For the text-containing cell, return its midpoint in (X, Y) coordinate format. 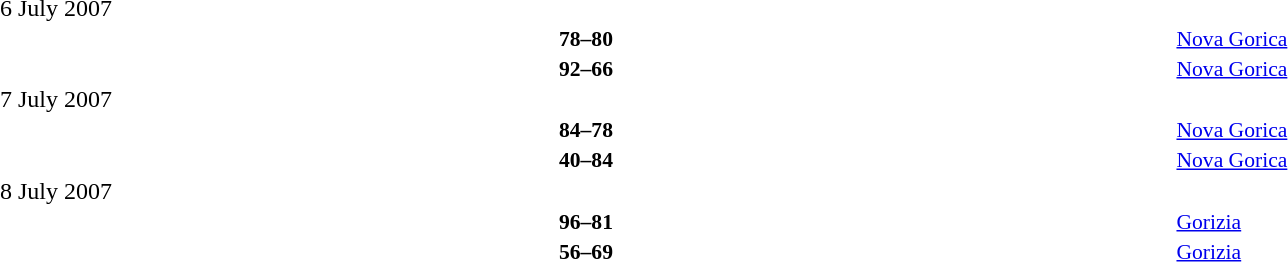
96–81 (586, 222)
40–84 (586, 160)
84–78 (586, 130)
78–80 (586, 38)
92–66 (586, 68)
